Search for the cell housing the specified text and yield its (X, Y) center coordinate. 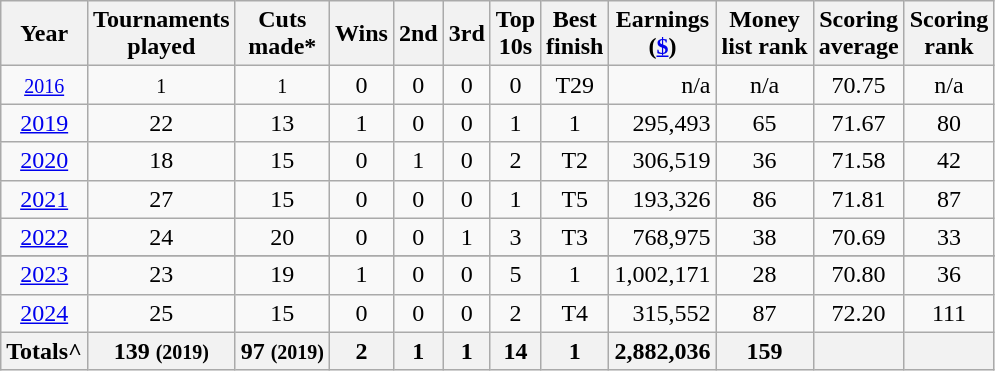
70.69 (858, 237)
20 (282, 237)
Cuts made* (282, 34)
Earnings($) (662, 34)
295,493 (662, 123)
2023 (44, 275)
65 (764, 123)
Best finish (575, 34)
2016 (44, 85)
23 (162, 275)
193,326 (662, 199)
70.80 (858, 275)
T5 (575, 199)
Scoring average (858, 34)
5 (515, 275)
71.58 (858, 161)
Totals^ (44, 351)
72.20 (858, 313)
80 (949, 123)
Scoringrank (949, 34)
38 (764, 237)
315,552 (662, 313)
2020 (44, 161)
86 (764, 199)
70.75 (858, 85)
159 (764, 351)
14 (515, 351)
3rd (466, 34)
22 (162, 123)
28 (764, 275)
T4 (575, 313)
768,975 (662, 237)
2019 (44, 123)
T3 (575, 237)
Moneylist rank (764, 34)
2021 (44, 199)
306,519 (662, 161)
Wins (361, 34)
Year (44, 34)
13 (282, 123)
3 (515, 237)
2,882,036 (662, 351)
2nd (418, 34)
24 (162, 237)
19 (282, 275)
71.67 (858, 123)
42 (949, 161)
Top 10s (515, 34)
Tournaments played (162, 34)
1,002,171 (662, 275)
T29 (575, 85)
18 (162, 161)
27 (162, 199)
2022 (44, 237)
71.81 (858, 199)
111 (949, 313)
2024 (44, 313)
97 (2019) (282, 351)
25 (162, 313)
33 (949, 237)
139 (2019) (162, 351)
T2 (575, 161)
